Return (x, y) of the center of cell containing provided text 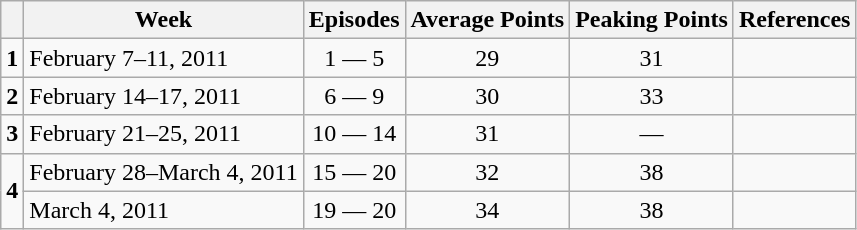
February 21–25, 2011 (164, 134)
February 28–March 4, 2011 (164, 172)
29 (488, 58)
References (794, 20)
4 (12, 191)
— (652, 134)
10 — 14 (354, 134)
Average Points (488, 20)
34 (488, 210)
Peaking Points (652, 20)
February 14–17, 2011 (164, 96)
6 — 9 (354, 96)
1 (12, 58)
2 (12, 96)
30 (488, 96)
32 (488, 172)
February 7–11, 2011 (164, 58)
Week (164, 20)
15 — 20 (354, 172)
1 — 5 (354, 58)
March 4, 2011 (164, 210)
3 (12, 134)
33 (652, 96)
19 — 20 (354, 210)
Episodes (354, 20)
